Output the (X, Y) coordinate of the center of the cell containing the given text.  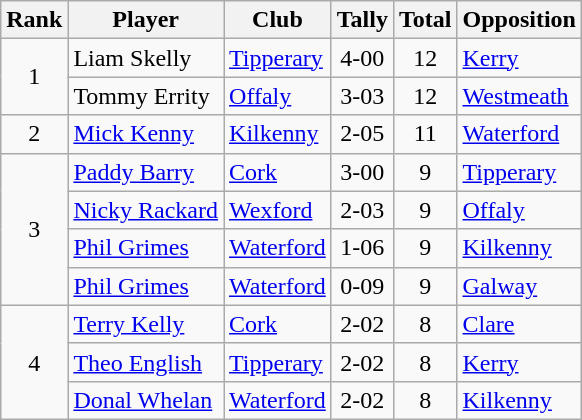
4 (34, 362)
Galway (519, 286)
3-00 (362, 172)
0-09 (362, 286)
1-06 (362, 248)
Donal Whelan (146, 400)
Clare (519, 324)
3 (34, 229)
Tally (362, 20)
Liam Skelly (146, 58)
Nicky Rackard (146, 210)
Club (278, 20)
Rank (34, 20)
3-03 (362, 96)
2 (34, 134)
Westmeath (519, 96)
Tommy Errity (146, 96)
Mick Kenny (146, 134)
Total (425, 20)
Player (146, 20)
Theo English (146, 362)
4-00 (362, 58)
Opposition (519, 20)
Wexford (278, 210)
2-03 (362, 210)
11 (425, 134)
1 (34, 77)
Paddy Barry (146, 172)
Terry Kelly (146, 324)
2-05 (362, 134)
